Return the (X, Y) coordinate for the center point of the cell that contains the specified text.  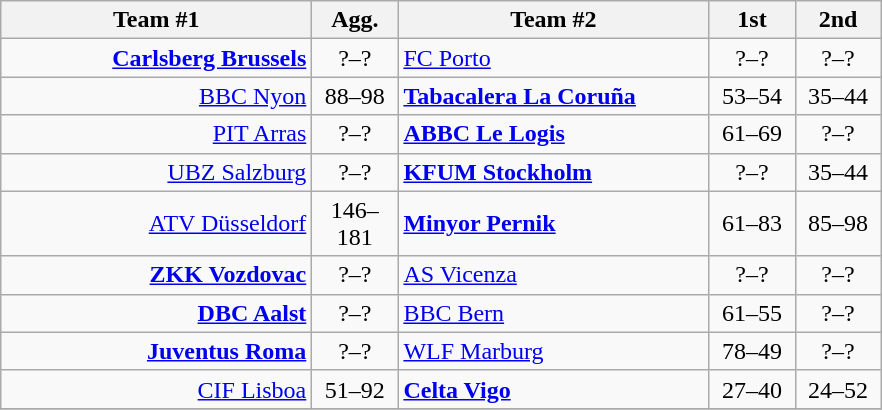
24–52 (838, 389)
Team #1 (156, 20)
Juventus Roma (156, 351)
27–40 (752, 389)
Celta Vigo (554, 389)
Minyor Pernik (554, 224)
51–92 (355, 389)
Agg. (355, 20)
CIF Lisboa (156, 389)
88–98 (355, 96)
Carlsberg Brussels (156, 58)
DBC Aalst (156, 313)
53–54 (752, 96)
Team #2 (554, 20)
BBC Nyon (156, 96)
FC Porto (554, 58)
KFUM Stockholm (554, 172)
78–49 (752, 351)
1st (752, 20)
85–98 (838, 224)
ABBC Le Logis (554, 134)
ZKK Vozdovac (156, 275)
AS Vicenza (554, 275)
PIT Arras (156, 134)
UBZ Salzburg (156, 172)
2nd (838, 20)
61–69 (752, 134)
ATV Düsseldorf (156, 224)
61–55 (752, 313)
Tabacalera La Coruña (554, 96)
BBC Bern (554, 313)
146–181 (355, 224)
61–83 (752, 224)
WLF Marburg (554, 351)
